Find where the given text appears and provide that cell's center as (x, y) coordinate. 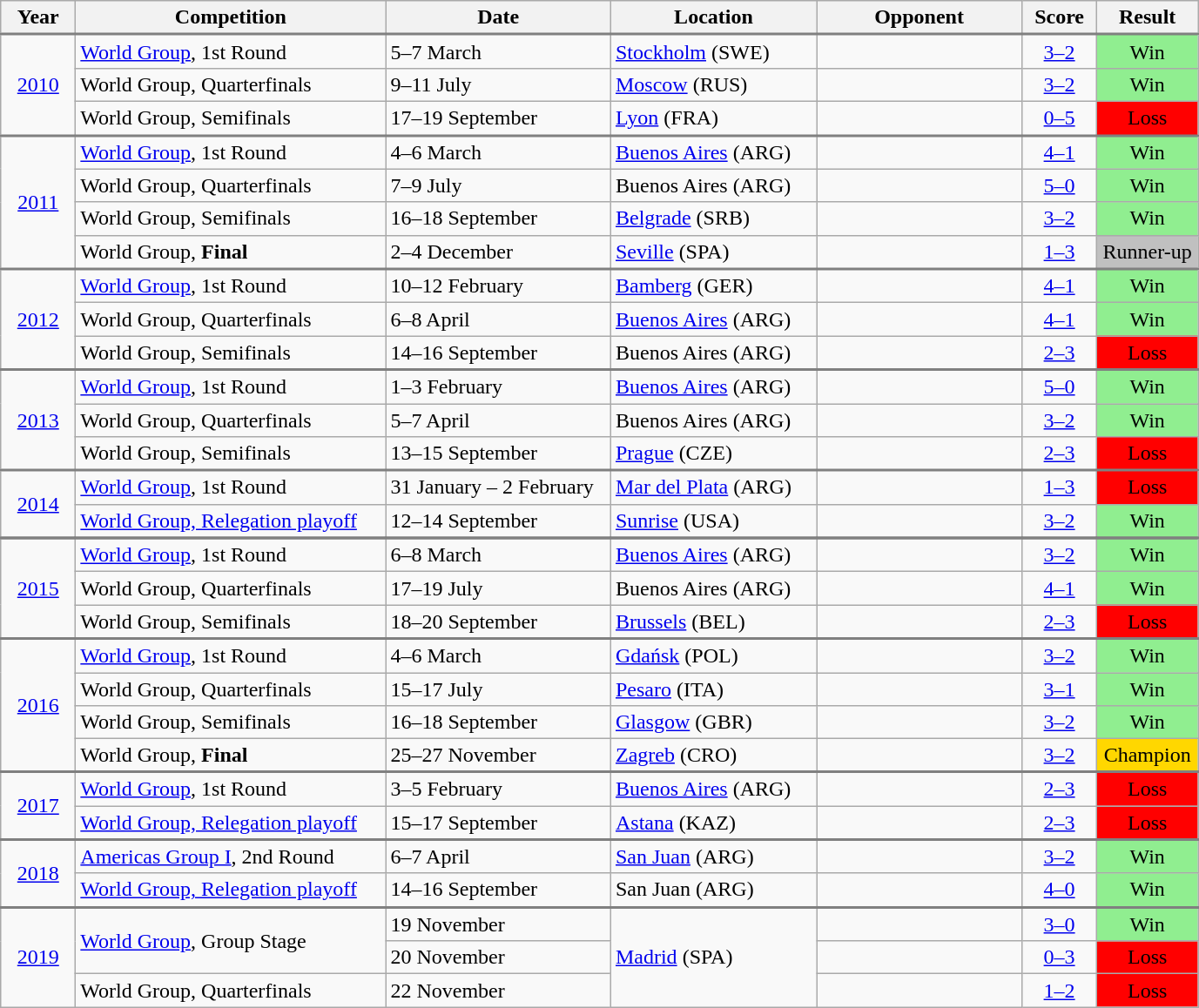
Seville (SPA) (713, 252)
Runner-up (1148, 252)
Americas Group I, 2nd Round (231, 857)
15–17 July (498, 689)
Mar del Plata (ARG) (713, 487)
2019 (38, 958)
31 January – 2 February (498, 487)
Brussels (BEL) (713, 622)
25–27 November (498, 756)
2015 (38, 588)
2018 (38, 873)
17–19 July (498, 588)
5–7 March (498, 52)
3–1 (1060, 689)
2012 (38, 319)
Opponent (919, 17)
10–12 February (498, 286)
Date (498, 17)
1–2 (1060, 991)
Madrid (SPA) (713, 958)
6–8 April (498, 319)
0–5 (1060, 118)
Champion (1148, 756)
Competition (231, 17)
Bamberg (GER) (713, 286)
7–9 July (498, 185)
2016 (38, 705)
2011 (38, 202)
20 November (498, 958)
19 November (498, 924)
2013 (38, 420)
2010 (38, 85)
1–3 February (498, 386)
Gdańsk (POL) (713, 656)
6–7 April (498, 857)
18–20 September (498, 622)
Stockholm (SWE) (713, 52)
9–11 July (498, 84)
22 November (498, 991)
2017 (38, 806)
Location (713, 17)
Glasgow (GBR) (713, 722)
17–19 September (498, 118)
2–4 December (498, 252)
Belgrade (SRB) (713, 218)
15–17 September (498, 823)
Score (1060, 17)
4–0 (1060, 890)
Result (1148, 17)
Prague (CZE) (713, 454)
12–14 September (498, 521)
3–0 (1060, 924)
2014 (38, 504)
6–8 March (498, 555)
Sunrise (USA) (713, 521)
Pesaro (ITA) (713, 689)
0–3 (1060, 958)
13–15 September (498, 454)
World Group, Group Stage (231, 940)
3–5 February (498, 789)
Year (38, 17)
Astana (KAZ) (713, 823)
Zagreb (CRO) (713, 756)
5–7 April (498, 420)
Moscow (RUS) (713, 84)
Lyon (FRA) (713, 118)
